Provide the (X, Y) coordinate of the cell's center where the given text is located.  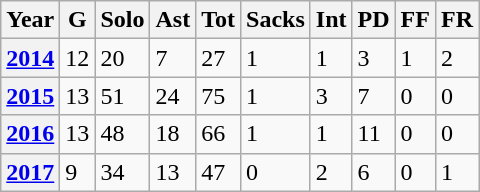
Int (331, 20)
47 (218, 172)
FF (415, 20)
75 (218, 96)
2015 (30, 96)
Ast (173, 20)
PD (374, 20)
9 (78, 172)
24 (173, 96)
20 (122, 58)
6 (374, 172)
G (78, 20)
Sacks (276, 20)
66 (218, 134)
2016 (30, 134)
2014 (30, 58)
2017 (30, 172)
34 (122, 172)
Solo (122, 20)
48 (122, 134)
51 (122, 96)
Tot (218, 20)
27 (218, 58)
12 (78, 58)
FR (456, 20)
11 (374, 134)
Year (30, 20)
18 (173, 134)
